Identify which cell holds the provided text, then report its [x, y] central coordinate. 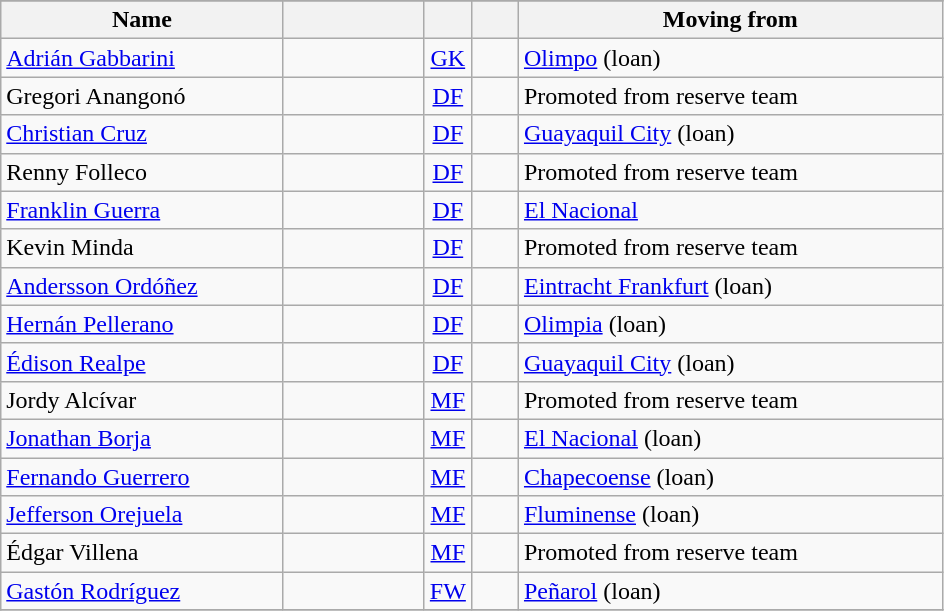
Gregori Anangonó [142, 96]
Name [142, 20]
Édison Realpe [142, 362]
Jonathan Borja [142, 438]
Olimpo (loan) [730, 58]
Moving from [730, 20]
Olimpia (loan) [730, 324]
Adrián Gabbarini [142, 58]
Renny Folleco [142, 172]
Jefferson Orejuela [142, 515]
Kevin Minda [142, 248]
Andersson Ordóñez [142, 286]
Fernando Guerrero [142, 477]
Christian Cruz [142, 134]
Gastón Rodríguez [142, 591]
Hernán Pellerano [142, 324]
Édgar Villena [142, 553]
Eintracht Frankfurt (loan) [730, 286]
Jordy Alcívar [142, 400]
Chapecoense (loan) [730, 477]
El Nacional (loan) [730, 438]
Franklin Guerra [142, 210]
FW [448, 591]
GK [448, 58]
Peñarol (loan) [730, 591]
El Nacional [730, 210]
Fluminense (loan) [730, 515]
